Identify which cell holds the provided text, then report its [x, y] central coordinate. 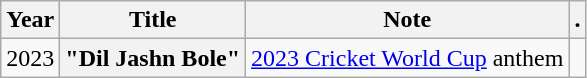
2023 [30, 58]
Note [408, 20]
Title [153, 20]
"Dil Jashn Bole" [153, 58]
Year [30, 20]
. [578, 20]
2023 Cricket World Cup anthem [408, 58]
